Find where the given text appears and provide that cell's center as (x, y) coordinate. 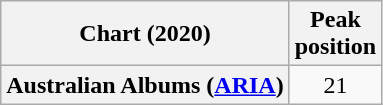
Australian Albums (ARIA) (145, 85)
Peakposition (335, 34)
21 (335, 85)
Chart (2020) (145, 34)
